Return [x, y] of the center of cell containing provided text 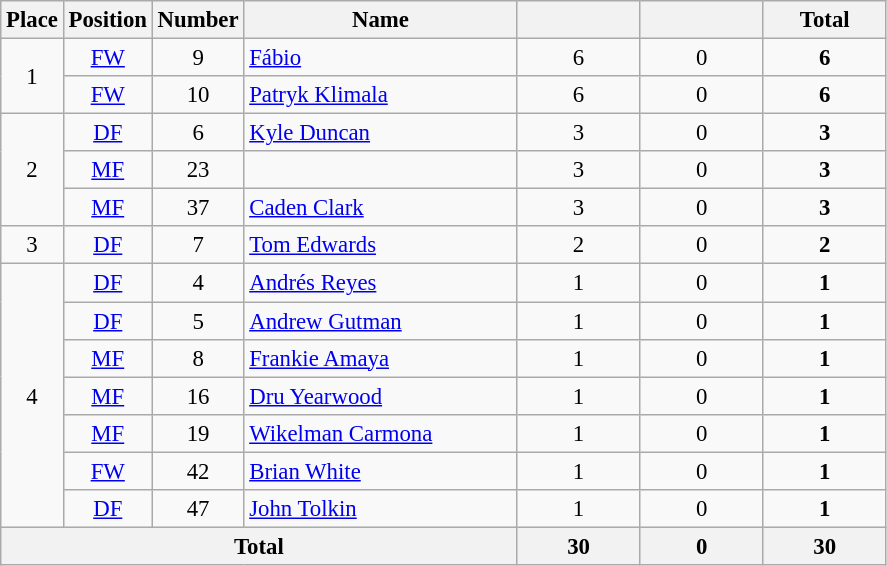
10 [198, 95]
23 [198, 170]
Number [198, 20]
Kyle Duncan [380, 133]
Fábio [380, 58]
42 [198, 471]
37 [198, 208]
Brian White [380, 471]
Andrew Gutman [380, 321]
Dru Yearwood [380, 396]
8 [198, 358]
9 [198, 58]
7 [198, 245]
Name [380, 20]
Andrés Reyes [380, 283]
Frankie Amaya [380, 358]
Patryk Klimala [380, 95]
Position [108, 20]
Caden Clark [380, 208]
Wikelman Carmona [380, 433]
16 [198, 396]
47 [198, 509]
5 [198, 321]
Place [32, 20]
Tom Edwards [380, 245]
John Tolkin [380, 509]
19 [198, 433]
